Return (X, Y) of the center of cell containing provided text 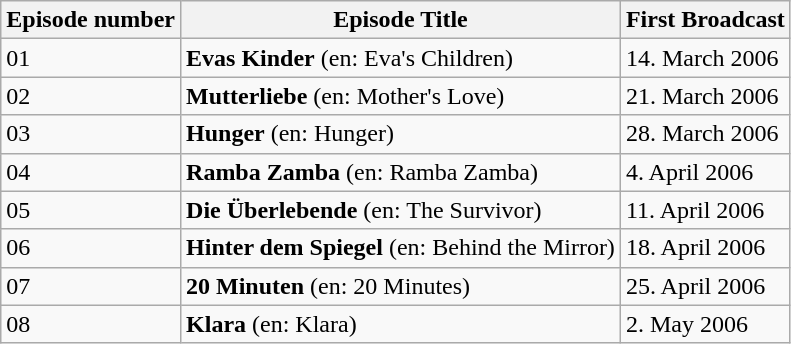
Episode number (91, 20)
04 (91, 172)
03 (91, 134)
02 (91, 96)
08 (91, 324)
2. May 2006 (705, 324)
18. April 2006 (705, 248)
Hunger (en: Hunger) (401, 134)
Ramba Zamba (en: Ramba Zamba) (401, 172)
Evas Kinder (en: Eva's Children) (401, 58)
Klara (en: Klara) (401, 324)
14. March 2006 (705, 58)
06 (91, 248)
Mutterliebe (en: Mother's Love) (401, 96)
25. April 2006 (705, 286)
28. March 2006 (705, 134)
11. April 2006 (705, 210)
20 Minuten (en: 20 Minutes) (401, 286)
Hinter dem Spiegel (en: Behind the Mirror) (401, 248)
21. March 2006 (705, 96)
First Broadcast (705, 20)
05 (91, 210)
4. April 2006 (705, 172)
Episode Title (401, 20)
01 (91, 58)
Die Überlebende (en: The Survivor) (401, 210)
07 (91, 286)
